Determine the [x, y] coordinate at the center of the cell enclosing the given text.  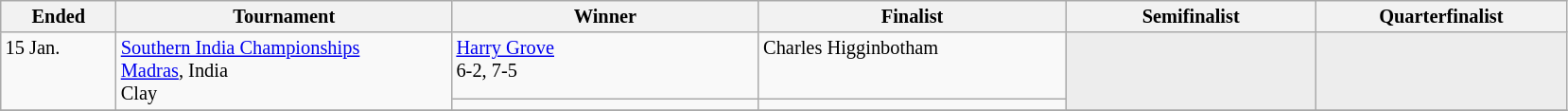
Quarterfinalist [1441, 16]
Southern India ChampionshipsMadras, IndiaClay [284, 71]
Harry Grove6-2, 7-5 [605, 65]
Semifinalist [1192, 16]
Charles Higginbotham [912, 65]
Finalist [912, 16]
Tournament [284, 16]
Ended [59, 16]
15 Jan. [59, 71]
Winner [605, 16]
